Output the [X, Y] coordinate of the center of the cell containing the given text.  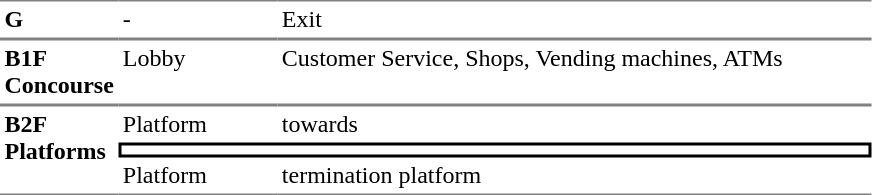
B2FPlatforms [59, 150]
Lobby [198, 72]
Exit [574, 20]
B1FConcourse [59, 72]
Platform [198, 124]
towards [574, 124]
G [59, 20]
- [198, 20]
Customer Service, Shops, Vending machines, ATMs [574, 72]
